Scan for the cell matching the given text and deliver its [X, Y] coordinate at center. 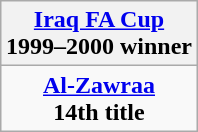
Iraq FA Cup1999–2000 winner [98, 34]
Al-Zawraa14th title [98, 98]
